Extract the (x, y) coordinate from the center of the cell holding the provided text.  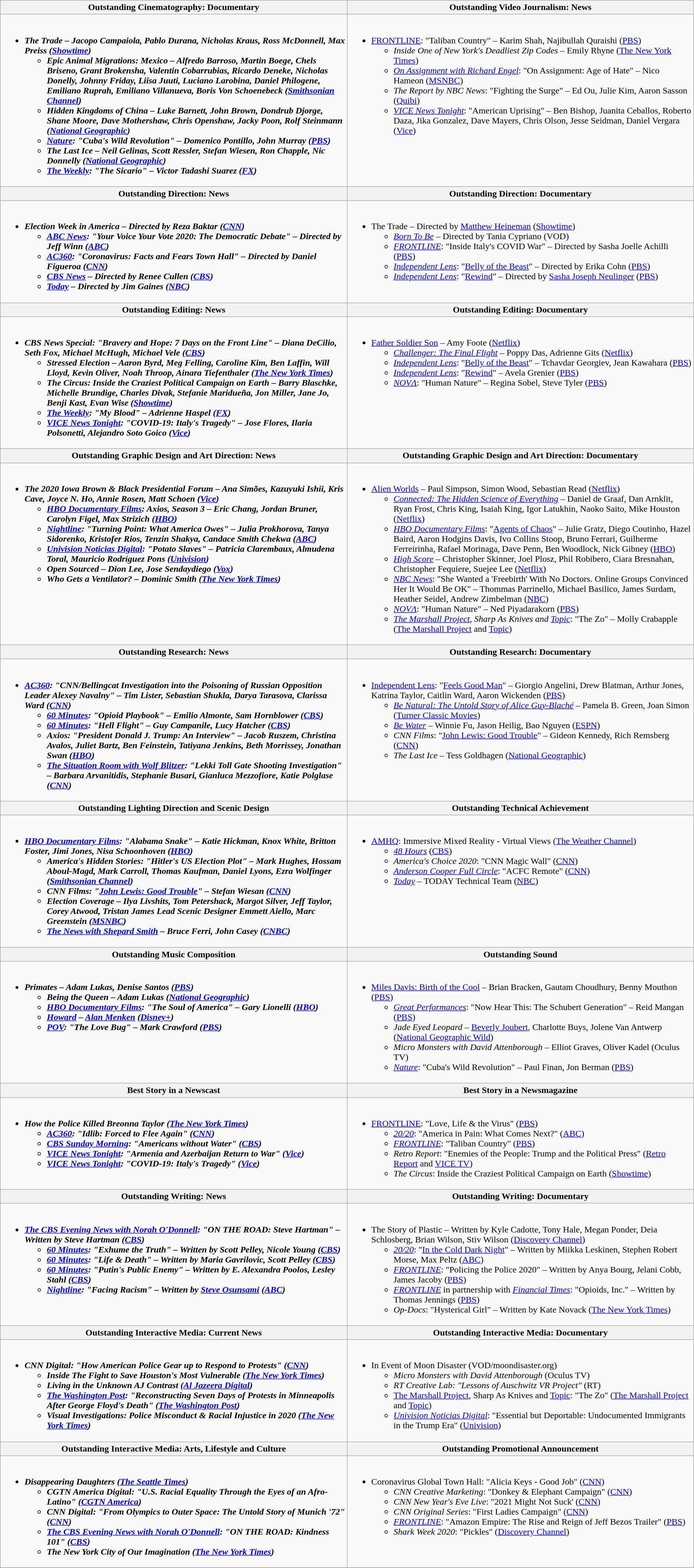
Outstanding Interactive Media: Documentary (520, 1333)
Outstanding Writing: News (173, 1196)
Outstanding Interactive Media: Current News (173, 1333)
Outstanding Sound (520, 954)
Outstanding Graphic Design and Art Direction: News (173, 456)
Best Story in a Newscast (173, 1090)
Outstanding Research: News (173, 652)
Outstanding Editing: Documentary (520, 310)
Outstanding Interactive Media: Arts, Lifestyle and Culture (173, 1449)
Outstanding Video Journalism: News (520, 7)
Outstanding Music Composition (173, 954)
Outstanding Direction: News (173, 194)
Outstanding Technical Achievement (520, 808)
Outstanding Direction: Documentary (520, 194)
Outstanding Writing: Documentary (520, 1196)
Outstanding Lighting Direction and Scenic Design (173, 808)
Outstanding Graphic Design and Art Direction: Documentary (520, 456)
Outstanding Editing: News (173, 310)
Outstanding Research: Documentary (520, 652)
Best Story in a Newsmagazine (520, 1090)
Outstanding Cinematography: Documentary (173, 7)
Outstanding Promotional Announcement (520, 1449)
